Return the (X, Y) coordinate for the center point of the cell that contains the specified text.  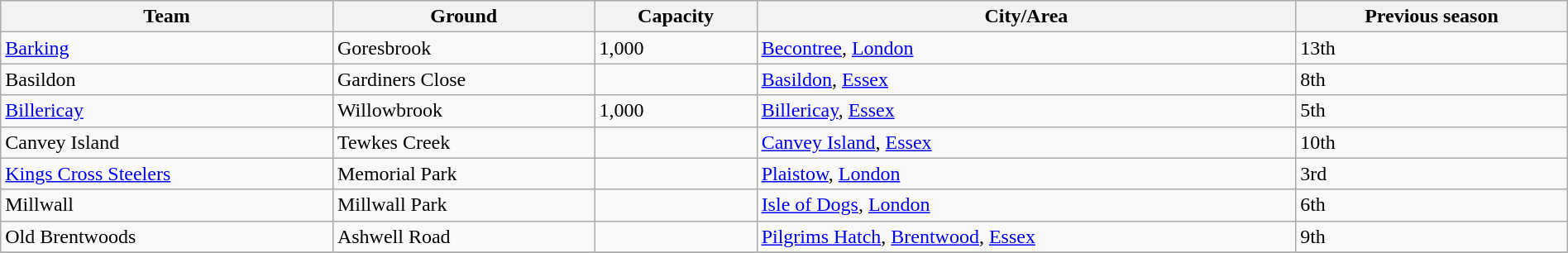
Willowbrook (463, 111)
Ground (463, 17)
Millwall Park (463, 205)
13th (1432, 48)
Millwall (167, 205)
Capacity (676, 17)
Canvey Island, Essex (1026, 142)
3rd (1432, 174)
8th (1432, 79)
Ashwell Road (463, 236)
Billericay (167, 111)
City/Area (1026, 17)
Barking (167, 48)
Memorial Park (463, 174)
Previous season (1432, 17)
Basildon, Essex (1026, 79)
Billericay, Essex (1026, 111)
Pilgrims Hatch, Brentwood, Essex (1026, 236)
Gardiners Close (463, 79)
Plaistow, London (1026, 174)
Kings Cross Steelers (167, 174)
Goresbrook (463, 48)
10th (1432, 142)
Tewkes Creek (463, 142)
Old Brentwoods (167, 236)
Canvey Island (167, 142)
Basildon (167, 79)
6th (1432, 205)
Isle of Dogs, London (1026, 205)
9th (1432, 236)
Team (167, 17)
5th (1432, 111)
Becontree, London (1026, 48)
